From the cell containing the given text, extract its center point as [x, y] coordinate. 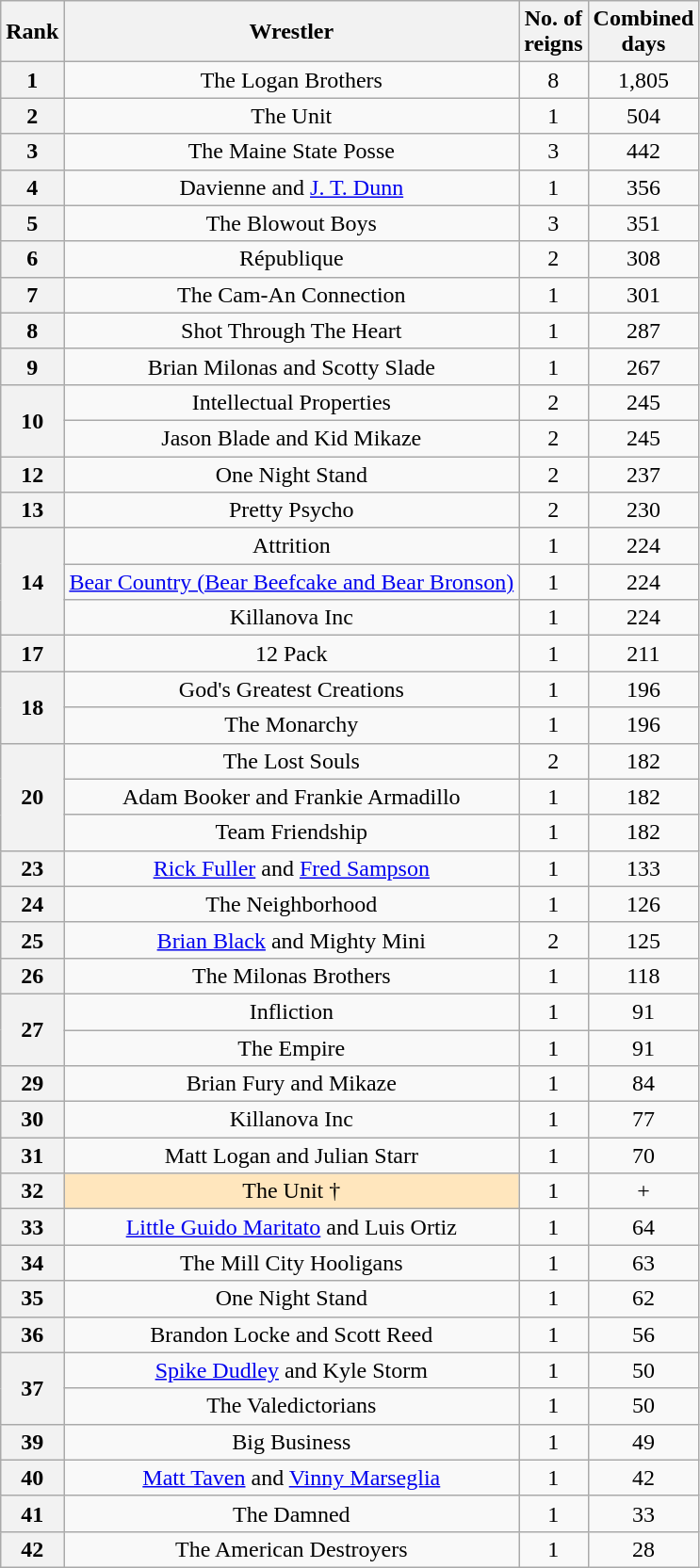
64 [643, 1227]
84 [643, 1084]
Attrition [292, 546]
30 [32, 1120]
20 [32, 797]
26 [32, 976]
Pretty Psycho [292, 510]
442 [643, 152]
267 [643, 366]
27 [32, 1029]
+ [643, 1191]
Jason Blade and Kid Mikaze [292, 438]
18 [32, 707]
17 [32, 654]
Combineddays [643, 32]
The Lost Souls [292, 761]
Brian Black and Mighty Mini [292, 940]
Spike Dudley and Kyle Storm [292, 1370]
Davienne and J. T. Dunn [292, 187]
56 [643, 1334]
14 [32, 582]
28 [643, 1549]
Little Guido Maritato and Luis Ortiz [292, 1227]
7 [32, 295]
Big Business [292, 1442]
The Mill City Hooligans [292, 1263]
23 [32, 868]
The Empire [292, 1048]
Brian Fury and Mikaze [292, 1084]
Matt Logan and Julian Starr [292, 1156]
5 [32, 223]
31 [32, 1156]
70 [643, 1156]
The Unit † [292, 1191]
Brian Milonas and Scotty Slade [292, 366]
12 [32, 474]
Bear Country (Bear Beefcake and Bear Bronson) [292, 582]
Rank [32, 32]
6 [32, 259]
211 [643, 654]
24 [32, 904]
49 [643, 1442]
301 [643, 295]
The Maine State Posse [292, 152]
34 [32, 1263]
32 [32, 1191]
25 [32, 940]
126 [643, 904]
The Milonas Brothers [292, 976]
Shot Through The Heart [292, 331]
37 [32, 1388]
356 [643, 187]
The Cam-An Connection [292, 295]
39 [32, 1442]
12 Pack [292, 654]
République [292, 259]
The American Destroyers [292, 1549]
118 [643, 976]
10 [32, 420]
Intellectual Properties [292, 402]
40 [32, 1478]
287 [643, 331]
Wrestler [292, 32]
237 [643, 474]
Team Friendship [292, 832]
The Unit [292, 116]
29 [32, 1084]
The Logan Brothers [292, 80]
63 [643, 1263]
The Blowout Boys [292, 223]
God's Greatest Creations [292, 689]
Infliction [292, 1011]
230 [643, 510]
Adam Booker and Frankie Armadillo [292, 797]
9 [32, 366]
13 [32, 510]
308 [643, 259]
77 [643, 1120]
125 [643, 940]
133 [643, 868]
Brandon Locke and Scott Reed [292, 1334]
35 [32, 1299]
The Neighborhood [292, 904]
4 [32, 187]
The Monarchy [292, 725]
41 [32, 1513]
No. ofreigns [554, 32]
Rick Fuller and Fred Sampson [292, 868]
1,805 [643, 80]
Matt Taven and Vinny Marseglia [292, 1478]
36 [32, 1334]
62 [643, 1299]
The Valedictorians [292, 1406]
The Damned [292, 1513]
351 [643, 223]
504 [643, 116]
